For the text-containing cell, return its midpoint in [X, Y] coordinate format. 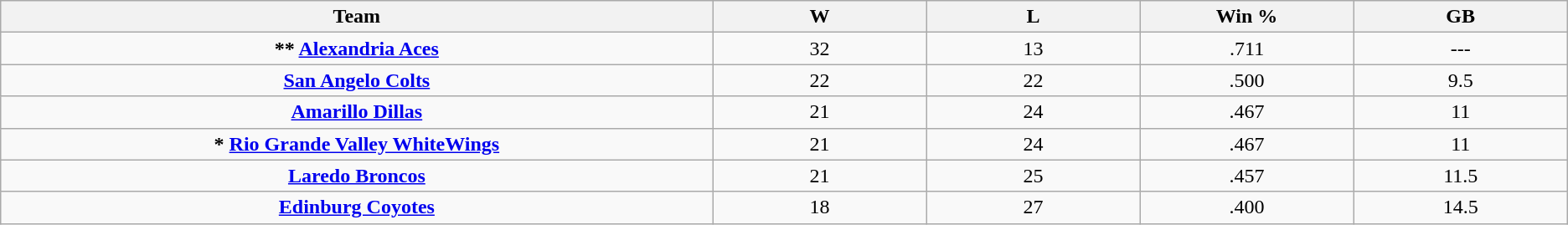
W [819, 17]
9.5 [1461, 80]
.711 [1246, 49]
Laredo Broncos [357, 176]
18 [819, 207]
.400 [1246, 207]
GB [1461, 17]
11.5 [1461, 176]
* Rio Grande Valley WhiteWings [357, 144]
--- [1461, 49]
32 [819, 49]
Win % [1246, 17]
Amarillo Dillas [357, 112]
.457 [1246, 176]
San Angelo Colts [357, 80]
L [1034, 17]
Team [357, 17]
Edinburg Coyotes [357, 207]
14.5 [1461, 207]
25 [1034, 176]
13 [1034, 49]
** Alexandria Aces [357, 49]
27 [1034, 207]
.500 [1246, 80]
